Find where the given text appears and provide that cell's center as (x, y) coordinate. 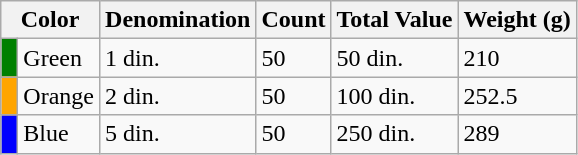
Blue (59, 134)
2 din. (178, 96)
210 (517, 58)
50 din. (394, 58)
5 din. (178, 134)
Weight (g) (517, 20)
Green (59, 58)
100 din. (394, 96)
1 din. (178, 58)
252.5 (517, 96)
250 din. (394, 134)
Count (294, 20)
289 (517, 134)
Total Value (394, 20)
Denomination (178, 20)
Orange (59, 96)
Color (50, 20)
